Search for the cell housing the specified text and yield its [X, Y] center coordinate. 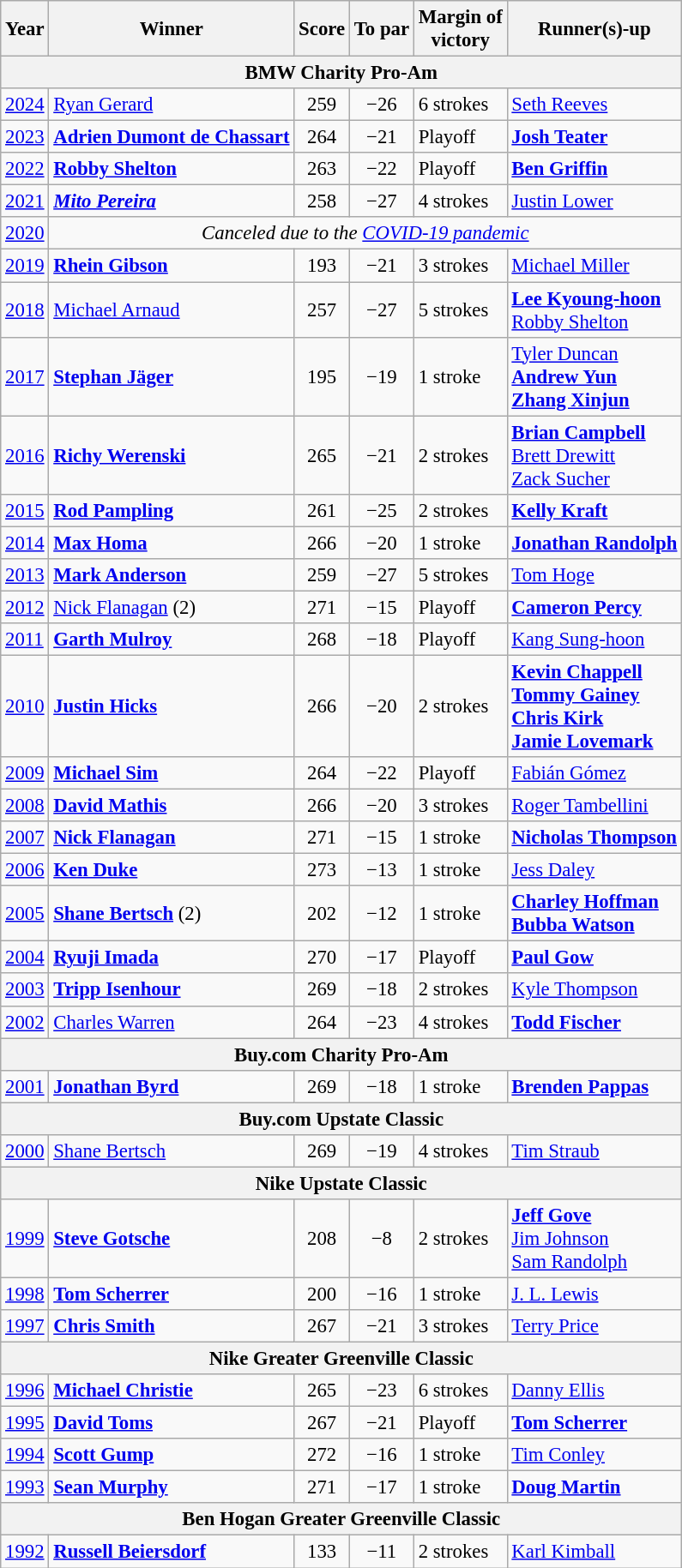
Kevin Chappell Tommy Gainey Chris Kirk Jamie Lovemark [594, 706]
Score [323, 29]
2017 [25, 376]
Ryan Gerard [172, 105]
Jess Daley [594, 870]
Jonathan Randolph [594, 543]
2023 [25, 137]
Doug Martin [594, 1487]
David Toms [172, 1423]
1996 [25, 1391]
Jeff Gove Jim Johnson Sam Randolph [594, 1239]
2021 [25, 201]
2019 [25, 266]
Shane Bertsch [172, 1151]
2022 [25, 169]
J. L. Lewis [594, 1294]
2007 [25, 838]
2004 [25, 958]
Tyler Duncan Andrew Yun Zhang Xinjun [594, 376]
Justin Hicks [172, 706]
Garth Mulroy [172, 640]
2000 [25, 1151]
Nick Flanagan [172, 838]
Mito Pereira [172, 201]
Ken Duke [172, 870]
1999 [25, 1239]
Canceled due to the COVID-19 pandemic [365, 234]
Tim Conley [594, 1455]
Karl Kimball [594, 1552]
Roger Tambellini [594, 806]
Nike Upstate Classic [341, 1183]
193 [323, 266]
Danny Ellis [594, 1391]
195 [323, 376]
−26 [381, 105]
Jonathan Byrd [172, 1086]
−25 [381, 510]
Adrien Dumont de Chassart [172, 137]
2001 [25, 1086]
2015 [25, 510]
Kelly Kraft [594, 510]
261 [323, 510]
−8 [381, 1239]
Brian Campbell Brett Drewitt Zack Sucher [594, 455]
Nick Flanagan (2) [172, 607]
Stephan Jäger [172, 376]
2008 [25, 806]
Nicholas Thompson [594, 838]
Tripp Isenhour [172, 990]
2010 [25, 706]
Margin ofvictory [460, 29]
1995 [25, 1423]
2005 [25, 914]
Brenden Pappas [594, 1086]
Richy Werenski [172, 455]
Kang Sung-hoon [594, 640]
Fabián Gómez [594, 773]
2011 [25, 640]
2016 [25, 455]
Mark Anderson [172, 575]
Buy.com Charity Pro-Am [341, 1054]
Sean Murphy [172, 1487]
2012 [25, 607]
Cameron Percy [594, 607]
1997 [25, 1326]
Michael Christie [172, 1391]
1994 [25, 1455]
2013 [25, 575]
Charles Warren [172, 1022]
2002 [25, 1022]
268 [323, 640]
−12 [381, 914]
Tim Straub [594, 1151]
Tom Hoge [594, 575]
Terry Price [594, 1326]
Buy.com Upstate Classic [341, 1119]
Shane Bertsch (2) [172, 914]
2018 [25, 310]
270 [323, 958]
Josh Teater [594, 137]
−11 [381, 1552]
272 [323, 1455]
Russell Beiersdorf [172, 1552]
2014 [25, 543]
2009 [25, 773]
Paul Gow [594, 958]
To par [381, 29]
Seth Reeves [594, 105]
Ben Griffin [594, 169]
Year [25, 29]
1993 [25, 1487]
Chris Smith [172, 1326]
Justin Lower [594, 201]
Ben Hogan Greater Greenville Classic [341, 1520]
2024 [25, 105]
2003 [25, 990]
200 [323, 1294]
Todd Fischer [594, 1022]
273 [323, 870]
208 [323, 1239]
133 [323, 1552]
David Mathis [172, 806]
263 [323, 169]
Scott Gump [172, 1455]
1998 [25, 1294]
Max Homa [172, 543]
257 [323, 310]
Winner [172, 29]
Michael Miller [594, 266]
Robby Shelton [172, 169]
Rod Pampling [172, 510]
Michael Sim [172, 773]
Runner(s)-up [594, 29]
BMW Charity Pro-Am [341, 73]
258 [323, 201]
2020 [25, 234]
Rhein Gibson [172, 266]
Lee Kyoung-hoon Robby Shelton [594, 310]
−13 [381, 870]
Michael Arnaud [172, 310]
Ryuji Imada [172, 958]
Nike Greater Greenville Classic [341, 1359]
Steve Gotsche [172, 1239]
Charley Hoffman Bubba Watson [594, 914]
1992 [25, 1552]
202 [323, 914]
Kyle Thompson [594, 990]
2006 [25, 870]
